Scan for the cell matching the given text and deliver its (X, Y) coordinate at center. 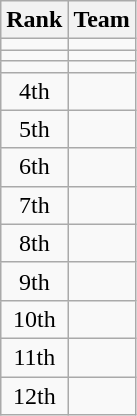
Team (102, 20)
7th (34, 205)
4th (34, 91)
9th (34, 281)
12th (34, 395)
Rank (34, 20)
8th (34, 243)
6th (34, 167)
5th (34, 129)
10th (34, 319)
11th (34, 357)
